For the text-containing cell, return its midpoint in (x, y) coordinate format. 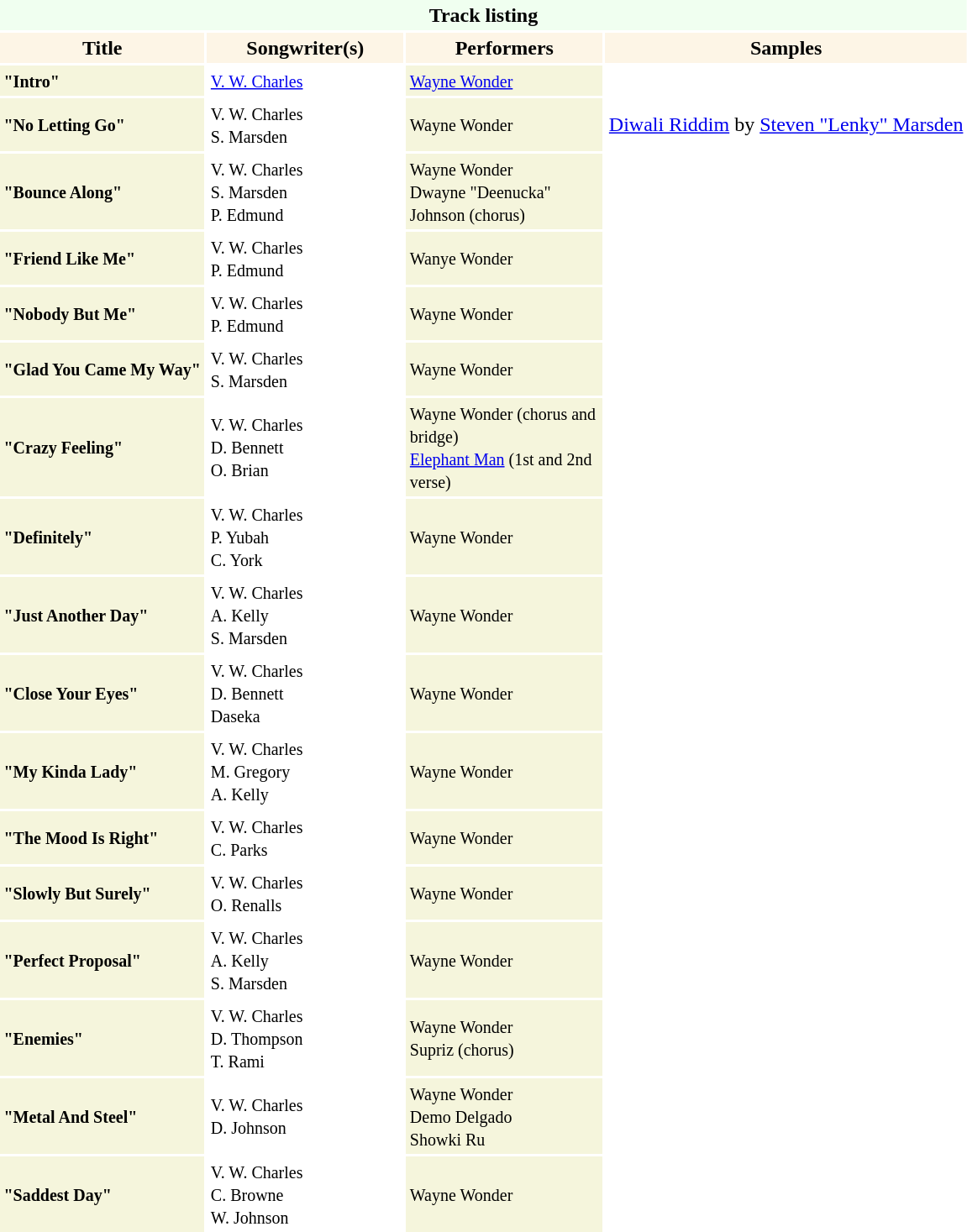
V. W. CharlesM. GregoryA. Kelly (305, 771)
V. W. CharlesD. BennettO. Brian (305, 447)
"Just Another Day" (102, 615)
V. W. CharlesC. BrowneW. Johnson (305, 1194)
V. W. CharlesO. Renalls (305, 894)
Performers (504, 48)
"Glad You Came My Way" (102, 370)
"Enemies" (102, 1038)
V. W. CharlesP. YubahC. York (305, 537)
"Slowly But Surely" (102, 894)
V. W. CharlesC. Parks (305, 838)
V. W. CharlesD. BennettDaseka (305, 693)
"Saddest Day" (102, 1194)
Title (102, 48)
"Intro" (102, 81)
Wayne Wonder (chorus and bridge)Elephant Man (1st and 2nd verse) (504, 447)
"The Mood Is Right" (102, 838)
"Metal And Steel" (102, 1116)
"Nobody But Me" (102, 314)
"Perfect Proposal" (102, 960)
"No Letting Go" (102, 124)
"Definitely" (102, 537)
"Friend Like Me" (102, 259)
Track listing (484, 15)
Samples (786, 48)
"My Kinda Lady" (102, 771)
V. W. Charles (305, 81)
V. W. CharlesD. Johnson (305, 1116)
Wayne WonderSupriz (chorus) (504, 1038)
V. W. CharlesS. MarsdenP. Edmund (305, 191)
Songwriter(s) (305, 48)
"Bounce Along" (102, 191)
Wayne WonderDwayne "Deenucka" Johnson (chorus) (504, 191)
"Crazy Feeling" (102, 447)
Wanye Wonder (504, 259)
Diwali Riddim by Steven "Lenky" Marsden (786, 124)
V. W. CharlesD. ThompsonT. Rami (305, 1038)
"Close Your Eyes" (102, 693)
Wayne WonderDemo DelgadoShowki Ru (504, 1116)
